Return (x, y) of the center of cell containing provided text 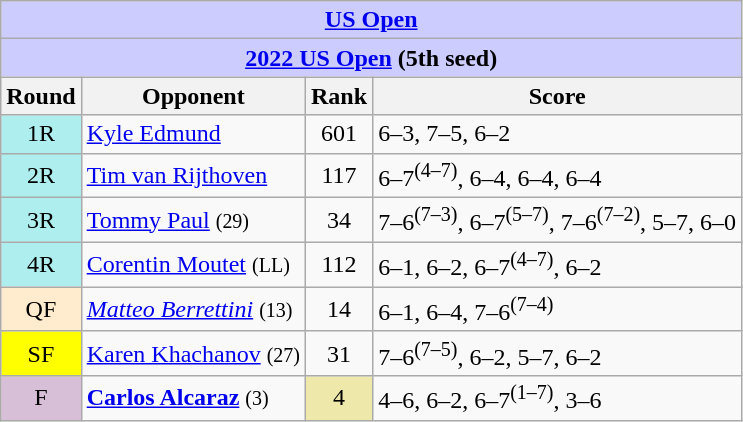
601 (340, 134)
6–1, 6–4, 7–6(7–4) (558, 310)
Tommy Paul (29) (193, 220)
4R (41, 264)
Matteo Berrettini (13) (193, 310)
31 (340, 354)
6–7(4–7), 6–4, 6–4, 6–4 (558, 176)
F (41, 398)
3R (41, 220)
7–6(7–5), 6–2, 5–7, 6–2 (558, 354)
6–1, 6–2, 6–7(4–7), 6–2 (558, 264)
Rank (340, 96)
Tim van Rijthoven (193, 176)
Score (558, 96)
Corentin Moutet (LL) (193, 264)
Kyle Edmund (193, 134)
SF (41, 354)
34 (340, 220)
Round (41, 96)
7–6(7–3), 6–7(5–7), 7–6(7–2), 5–7, 6–0 (558, 220)
Opponent (193, 96)
117 (340, 176)
Carlos Alcaraz (3) (193, 398)
QF (41, 310)
4 (340, 398)
Karen Khachanov (27) (193, 354)
US Open (372, 20)
112 (340, 264)
6–3, 7–5, 6–2 (558, 134)
4–6, 6–2, 6–7(1–7), 3–6 (558, 398)
2022 US Open (5th seed) (372, 58)
14 (340, 310)
2R (41, 176)
1R (41, 134)
